Return [X, Y] of the center of cell containing provided text 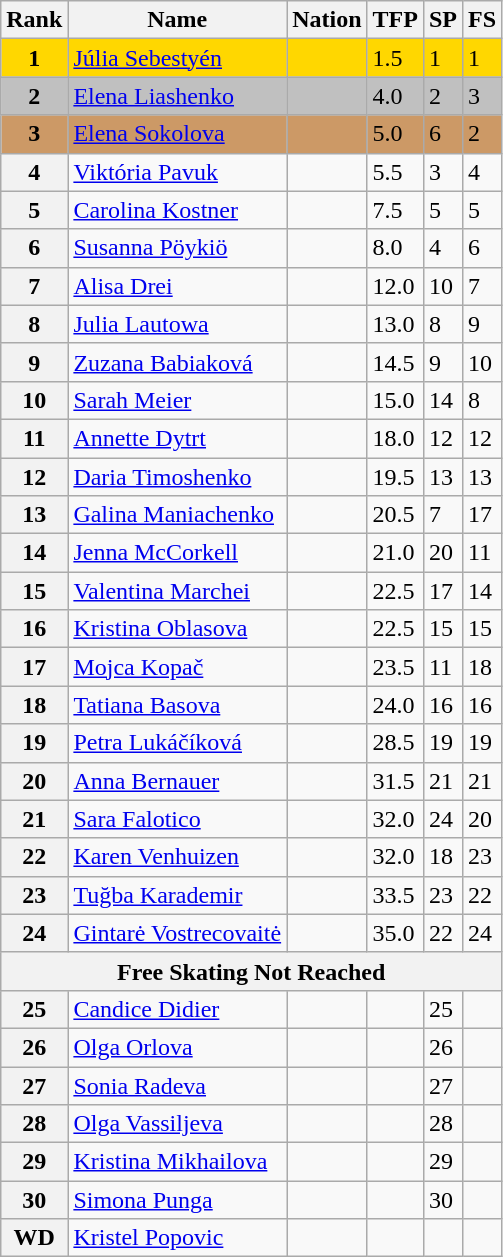
24.0 [395, 705]
Zuzana Babiaková [178, 362]
WD [34, 1238]
12.0 [395, 286]
Kristina Mikhailova [178, 1162]
Kristel Popovic [178, 1238]
7.5 [395, 210]
Karen Venhuizen [178, 857]
5.5 [395, 172]
Sarah Meier [178, 400]
33.5 [395, 895]
Rank [34, 20]
SP [442, 20]
Tuğba Karademir [178, 895]
Sara Falotico [178, 819]
Viktória Pavuk [178, 172]
Júlia Sebestyén [178, 58]
Anna Bernauer [178, 781]
5.0 [395, 134]
13.0 [395, 324]
Carolina Kostner [178, 210]
Nation [327, 20]
20.5 [395, 515]
Free Skating Not Reached [252, 971]
Olga Vassiljeva [178, 1124]
Mojca Kopač [178, 667]
Galina Maniachenko [178, 515]
Jenna McCorkell [178, 553]
Daria Timoshenko [178, 477]
4.0 [395, 96]
Gintarė Vostrecovaitė [178, 933]
8.0 [395, 248]
Sonia Radeva [178, 1085]
19.5 [395, 477]
Valentina Marchei [178, 591]
Tatiana Basova [178, 705]
28.5 [395, 743]
35.0 [395, 933]
Candice Didier [178, 1009]
Olga Orlova [178, 1047]
TFP [395, 20]
Petra Lukáčíková [178, 743]
Alisa Drei [178, 286]
31.5 [395, 781]
Annette Dytrt [178, 438]
21.0 [395, 553]
Julia Lautowa [178, 324]
18.0 [395, 438]
Name [178, 20]
Susanna Pöykiö [178, 248]
23.5 [395, 667]
Simona Punga [178, 1200]
Elena Liashenko [178, 96]
1.5 [395, 58]
15.0 [395, 400]
Elena Sokolova [178, 134]
FS [482, 20]
Kristina Oblasova [178, 629]
14.5 [395, 362]
